Return (X, Y) of the center of cell containing provided text 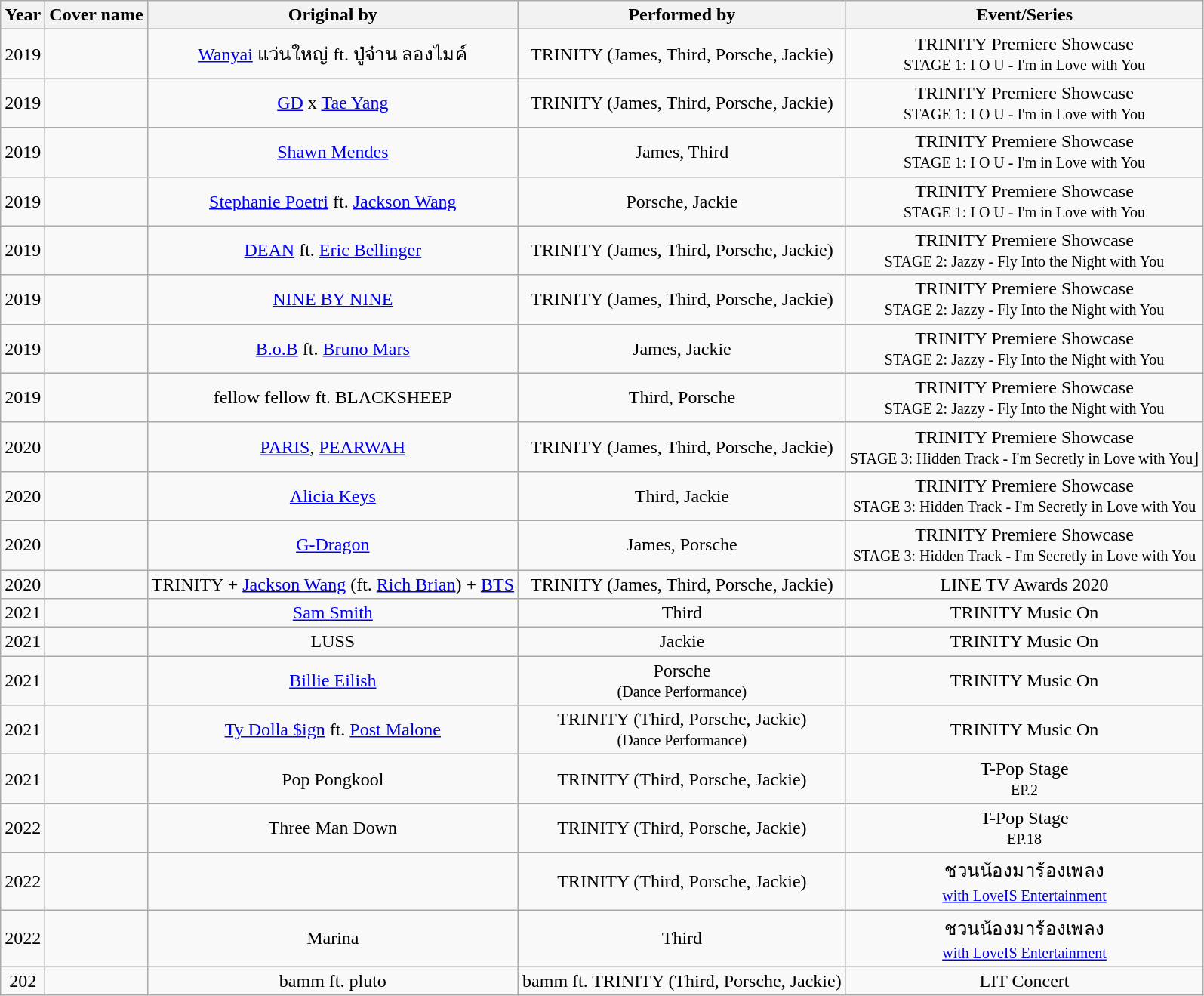
James, Third (682, 153)
202 (23, 981)
B.o.B ft. Bruno Mars (333, 349)
Third, Porsche (682, 397)
TRINITY (Third, Porsche, Jackie)(Dance Performance) (682, 729)
NINE BY NINE (333, 299)
Porsche, Jackie (682, 201)
T-Pop StageEP.18 (1024, 828)
Pop Pongkool (333, 779)
GD x Tae Yang (333, 103)
Original by (333, 15)
T-Pop StageEP.2 (1024, 779)
Marina (333, 938)
LIT Concert (1024, 981)
TRINITY Premiere ShowcaseSTAGE 3: Hidden Track - I'm Secretly in Love with You] (1024, 447)
Billie Eilish (333, 681)
bamm ft. pluto (333, 981)
Three Man Down (333, 828)
James, Jackie (682, 349)
Ty Dolla $ign ft. Post Malone (333, 729)
Porsche(Dance Performance) (682, 681)
LUSS (333, 642)
PARIS, PEARWAH (333, 447)
Alicia Keys (333, 495)
Third, Jackie (682, 495)
Stephanie Poetri ft. Jackson Wang (333, 201)
bamm ft. TRINITY (Third, Porsche, Jackie) (682, 981)
LINE TV Awards 2020 (1024, 584)
Cover name (97, 15)
Wanyai แว่นใหญ่ ft. ปู่จ๋าน ลองไมค์ (333, 54)
Event/Series (1024, 15)
TRINITY + Jackson Wang (ft. Rich Brian) + BTS (333, 584)
Jackie (682, 642)
fellow fellow ft. BLACKSHEEP (333, 397)
Performed by (682, 15)
Year (23, 15)
Shawn Mendes (333, 153)
Sam Smith (333, 613)
G-Dragon (333, 545)
DEAN ft. Eric Bellinger (333, 251)
James, Porsche (682, 545)
